Pinpoint the cell where the given text exists, returning its (X, Y) midpoint coordinate. 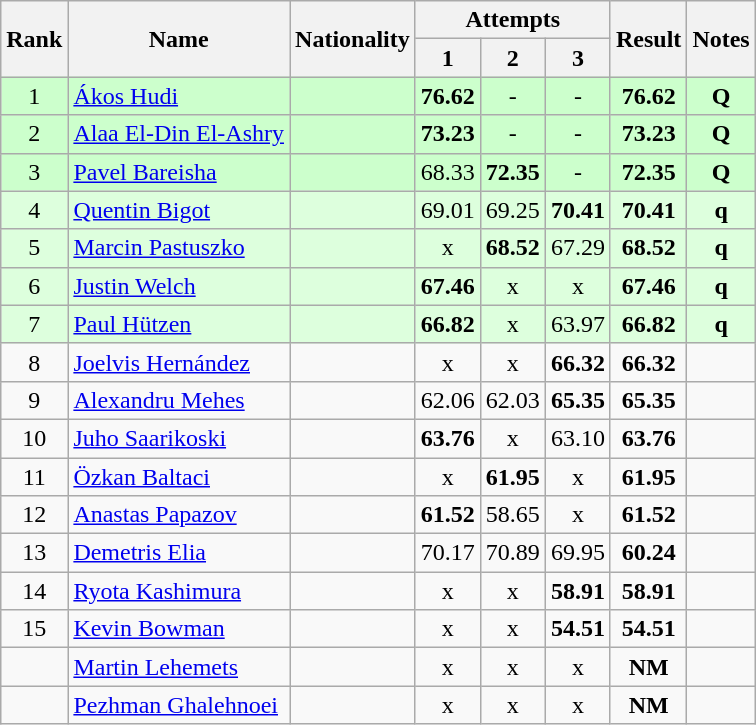
14 (34, 591)
Joelvis Hernández (179, 362)
Pavel Bareisha (179, 172)
Anastas Papazov (179, 515)
Name (179, 39)
Rank (34, 39)
Alaa El-Din El-Ashry (179, 134)
69.95 (578, 553)
69.01 (448, 210)
Juho Saarikoski (179, 438)
68.33 (448, 172)
Ákos Hudi (179, 96)
60.24 (648, 553)
69.25 (512, 210)
6 (34, 286)
Quentin Bigot (179, 210)
Marcin Pastuszko (179, 248)
5 (34, 248)
15 (34, 629)
67.29 (578, 248)
4 (34, 210)
63.10 (578, 438)
58.65 (512, 515)
Kevin Bowman (179, 629)
63.97 (578, 324)
62.06 (448, 400)
Martin Lehemets (179, 667)
Ryota Kashimura (179, 591)
70.89 (512, 553)
Result (648, 39)
Özkan Baltaci (179, 477)
10 (34, 438)
13 (34, 553)
Justin Welch (179, 286)
8 (34, 362)
70.17 (448, 553)
Notes (721, 39)
12 (34, 515)
Nationality (353, 39)
7 (34, 324)
Paul Hützen (179, 324)
62.03 (512, 400)
Attempts (512, 20)
9 (34, 400)
Alexandru Mehes (179, 400)
Demetris Elia (179, 553)
Pezhman Ghalehnoei (179, 705)
11 (34, 477)
